Detect which cell encompasses the target text, then output its (x, y) center coordinate. 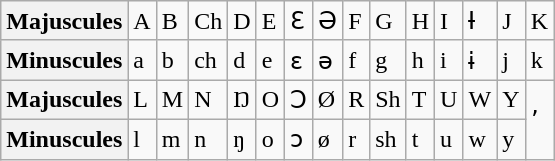
M (172, 100)
m (172, 139)
T (420, 100)
f (356, 60)
G (388, 21)
L (142, 100)
g (388, 60)
U (449, 100)
n (208, 139)
R (356, 100)
i (449, 60)
H (420, 21)
J (511, 21)
Ch (208, 21)
ə (328, 60)
ŋ (242, 139)
B (172, 21)
u (449, 139)
ɛ (299, 60)
Ɔ (299, 100)
ch (208, 60)
t (420, 139)
ɨ (480, 60)
F (356, 21)
e (270, 60)
w (480, 139)
Y (511, 100)
o (270, 139)
y (511, 139)
A (142, 21)
ɔ (299, 139)
D (242, 21)
Ɨ (480, 21)
O (270, 100)
Ɛ (299, 21)
d (242, 60)
r (356, 139)
b (172, 60)
Ø (328, 100)
sh (388, 139)
ʼ (539, 120)
a (142, 60)
I (449, 21)
Sh (388, 100)
k (539, 60)
N (208, 100)
Ə (328, 21)
K (539, 21)
ø (328, 139)
l (142, 139)
Ŋ (242, 100)
E (270, 21)
j (511, 60)
W (480, 100)
h (420, 60)
